Pinpoint the cell where the given text exists, returning its [X, Y] midpoint coordinate. 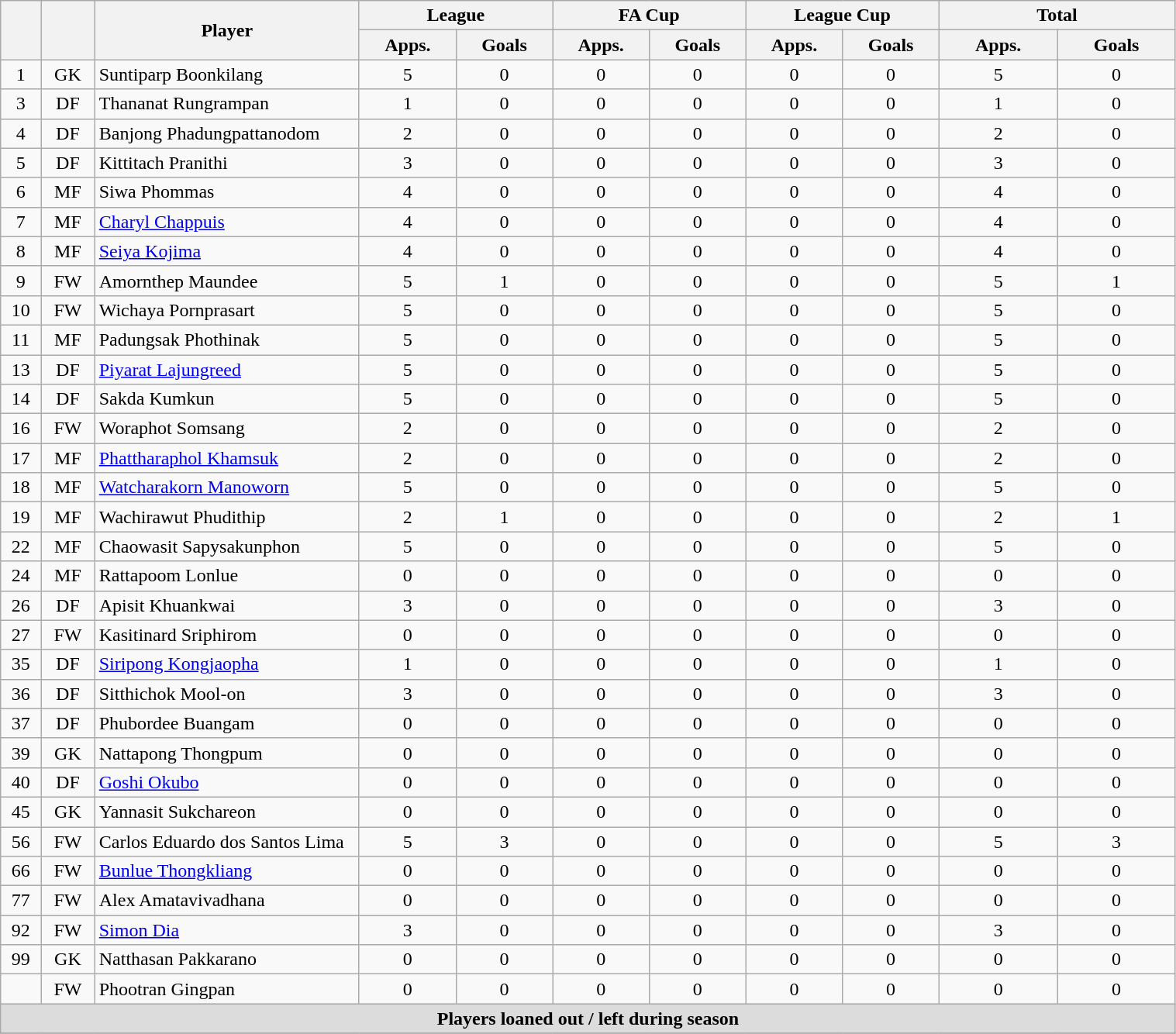
Charyl Chappuis [226, 222]
Suntiparp Boonkilang [226, 74]
Thananat Rungrampan [226, 104]
11 [21, 339]
6 [21, 192]
Alex Amatavivadhana [226, 901]
Kittitach Pranithi [226, 163]
56 [21, 841]
Nattapong Thongpum [226, 753]
Padungsak Phothinak [226, 339]
37 [21, 723]
77 [21, 901]
Phattharaphol Khamsuk [226, 458]
Total [1057, 16]
24 [21, 576]
Wachirawut Phudithip [226, 517]
Simon Dia [226, 930]
9 [21, 281]
Natthasan Pakkarano [226, 960]
Watcharakorn Manoworn [226, 488]
14 [21, 399]
Woraphot Somsang [226, 429]
League Cup [842, 16]
45 [21, 812]
16 [21, 429]
Player [226, 30]
Carlos Eduardo dos Santos Lima [226, 841]
26 [21, 605]
19 [21, 517]
Players loaned out / left during season [588, 1018]
Wichaya Pornprasart [226, 310]
36 [21, 694]
Amornthep Maundee [226, 281]
Phubordee Buangam [226, 723]
Kasitinard Sriphirom [226, 635]
13 [21, 370]
92 [21, 930]
22 [21, 546]
Rattapoom Lonlue [226, 576]
18 [21, 488]
Chaowasit Sapysakunphon [226, 546]
Bunlue Thongkliang [226, 871]
99 [21, 960]
Goshi Okubo [226, 782]
40 [21, 782]
League [456, 16]
Banjong Phadungpattanodom [226, 133]
Phootran Gingpan [226, 989]
17 [21, 458]
Yannasit Sukchareon [226, 812]
35 [21, 664]
Apisit Khuankwai [226, 605]
66 [21, 871]
Seiya Kojima [226, 251]
Siwa Phommas [226, 192]
10 [21, 310]
27 [21, 635]
FA Cup [650, 16]
39 [21, 753]
8 [21, 251]
Sakda Kumkun [226, 399]
7 [21, 222]
Siripong Kongjaopha [226, 664]
Sitthichok Mool-on [226, 694]
Piyarat Lajungreed [226, 370]
